Detect which cell encompasses the target text, then output its [x, y] center coordinate. 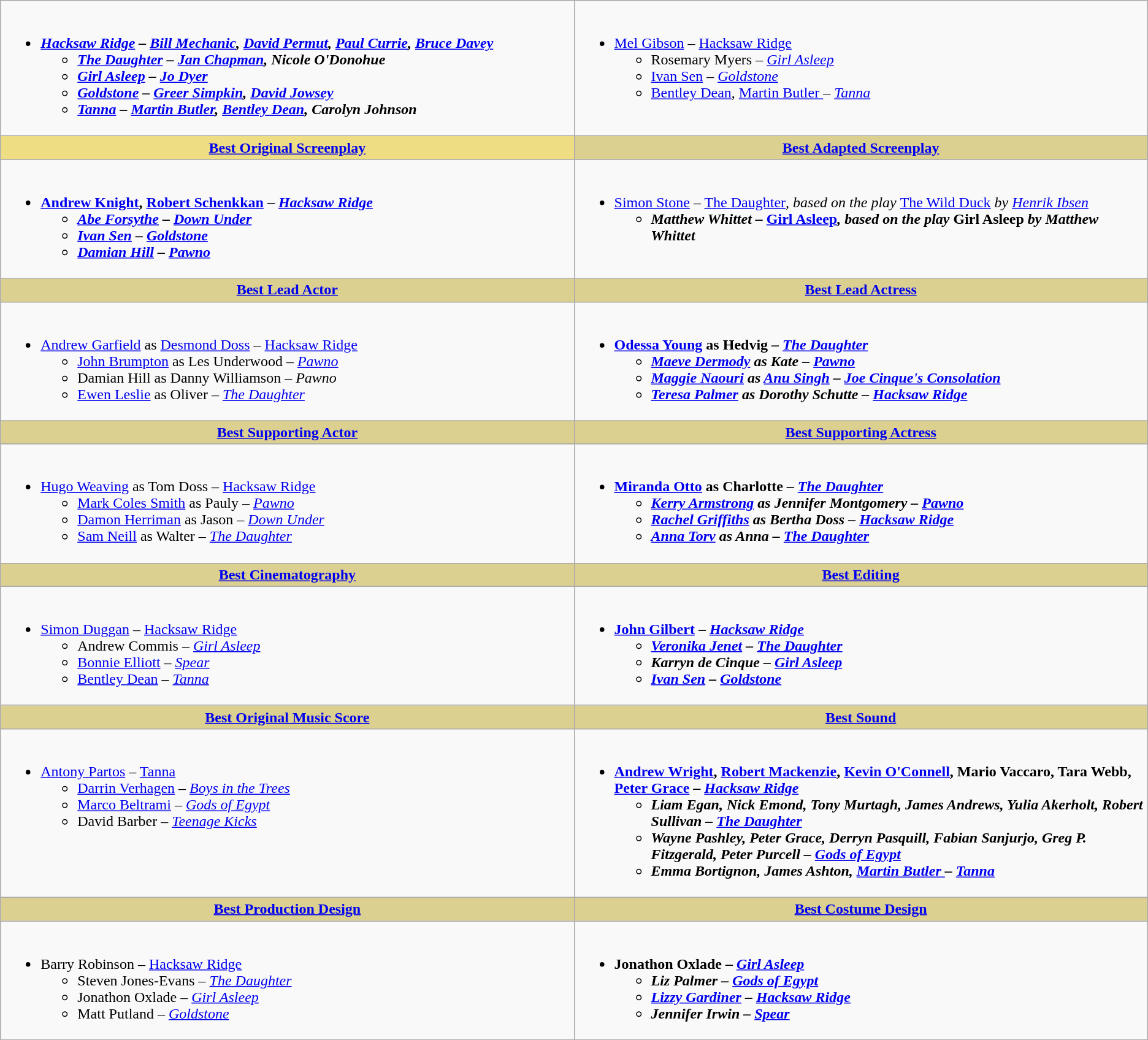
Best Original Music Score [287, 717]
Best Editing [861, 575]
Mel Gibson – Hacksaw RidgeRosemary Myers – Girl AsleepIvan Sen – GoldstoneBentley Dean, Martin Butler – Tanna [861, 69]
Best Adapted Screenplay [861, 148]
Best Lead Actress [861, 290]
Best Lead Actor [287, 290]
Simon Duggan – Hacksaw RidgeAndrew Commis – Girl AsleepBonnie Elliott – SpearBentley Dean – Tanna [287, 646]
Andrew Knight, Robert Schenkkan – Hacksaw RidgeAbe Forsythe – Down UnderIvan Sen – GoldstoneDamian Hill – Pawno [287, 219]
Best Production Design [287, 909]
Barry Robinson – Hacksaw RidgeSteven Jones-Evans – The DaughterJonathon Oxlade – Girl AsleepMatt Putland – Goldstone [287, 981]
Best Original Screenplay [287, 148]
John Gilbert – Hacksaw RidgeVeronika Jenet – The DaughterKarryn de Cinque – Girl AsleepIvan Sen – Goldstone [861, 646]
Best Sound [861, 717]
Antony Partos – TannaDarrin Verhagen – Boys in the TreesMarco Beltrami – Gods of EgyptDavid Barber – Teenage Kicks [287, 813]
Best Supporting Actress [861, 432]
Hugo Weaving as Tom Doss – Hacksaw RidgeMark Coles Smith as Pauly – PawnoDamon Herriman as Jason – Down UnderSam Neill as Walter – The Daughter [287, 503]
Best Costume Design [861, 909]
Best Cinematography [287, 575]
Jonathon Oxlade – Girl AsleepLiz Palmer – Gods of EgyptLizzy Gardiner – Hacksaw RidgeJennifer Irwin – Spear [861, 981]
Best Supporting Actor [287, 432]
